Identify which cell holds the provided text, then report its (X, Y) central coordinate. 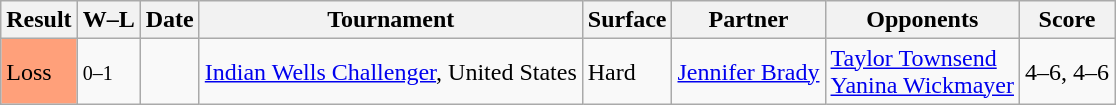
Taylor Townsend Yanina Wickmayer (922, 72)
Tournament (390, 20)
Date (170, 20)
Jennifer Brady (748, 72)
Score (1068, 20)
Indian Wells Challenger, United States (390, 72)
0–1 (108, 72)
Result (39, 20)
Loss (39, 72)
Partner (748, 20)
Surface (627, 20)
Opponents (922, 20)
Hard (627, 72)
4–6, 4–6 (1068, 72)
W–L (108, 20)
